Search for the cell housing the specified text and yield its [x, y] center coordinate. 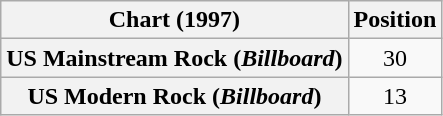
13 [395, 96]
Position [395, 20]
US Mainstream Rock (Billboard) [174, 58]
Chart (1997) [174, 20]
30 [395, 58]
US Modern Rock (Billboard) [174, 96]
